Output the [x, y] coordinate of the center of the cell containing the given text.  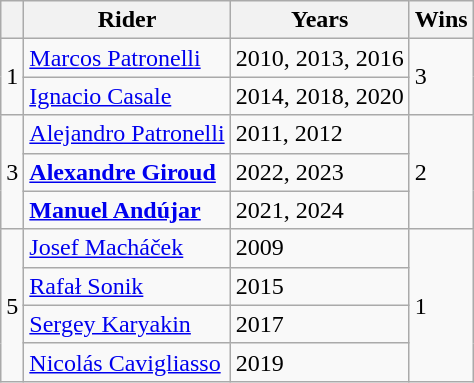
Rafał Sonik [127, 286]
2019 [320, 362]
5 [12, 305]
Years [320, 20]
Wins [441, 20]
Josef Macháček [127, 248]
Marcos Patronelli [127, 58]
2010, 2013, 2016 [320, 58]
Rider [127, 20]
Alejandro Patronelli [127, 134]
2 [441, 172]
Alexandre Giroud [127, 172]
2022, 2023 [320, 172]
2009 [320, 248]
2017 [320, 324]
2021, 2024 [320, 210]
Nicolás Cavigliasso [127, 362]
2014, 2018, 2020 [320, 96]
2011, 2012 [320, 134]
Ignacio Casale [127, 96]
Manuel Andújar [127, 210]
2015 [320, 286]
Sergey Karyakin [127, 324]
